Determine the (x, y) coordinate at the center of the cell enclosing the given text.  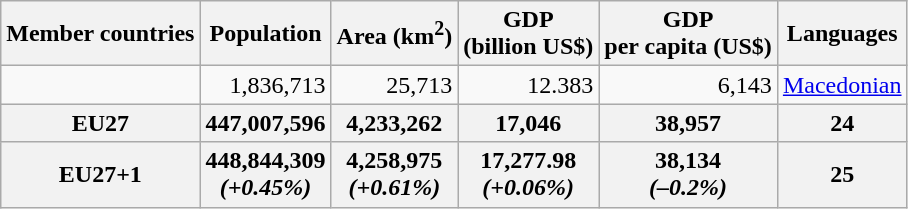
GDP (billion US$) (528, 34)
EU27+1 (100, 174)
4,233,262 (394, 123)
6,143 (688, 85)
Languages (842, 34)
4,258,975 (+0.61%) (394, 174)
Population (266, 34)
17,046 (528, 123)
Macedonian (842, 85)
38,134 (–0.2%) (688, 174)
Member countries (100, 34)
25 (842, 174)
12.383 (528, 85)
Area (km2) (394, 34)
GDP per capita (US$) (688, 34)
1,836,713 (266, 85)
EU27 (100, 123)
448,844,309 (+0.45%) (266, 174)
38,957 (688, 123)
447,007,596 (266, 123)
25,713 (394, 85)
17,277.98 (+0.06%) (528, 174)
24 (842, 123)
